Locate the cell with the specified text and output its [x, y] center coordinate. 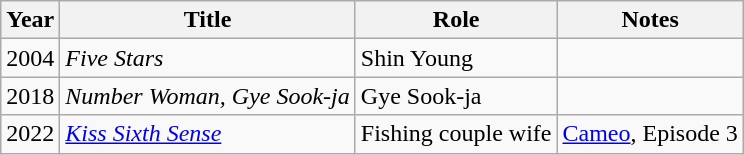
Role [456, 20]
Fishing couple wife [456, 134]
2004 [30, 58]
Title [208, 20]
2022 [30, 134]
Cameo, Episode 3 [650, 134]
Shin Young [456, 58]
Year [30, 20]
Number Woman, Gye Sook-ja [208, 96]
Notes [650, 20]
Five Stars [208, 58]
Gye Sook-ja [456, 96]
Kiss Sixth Sense [208, 134]
2018 [30, 96]
